From the cell containing the given text, extract its center point as [x, y] coordinate. 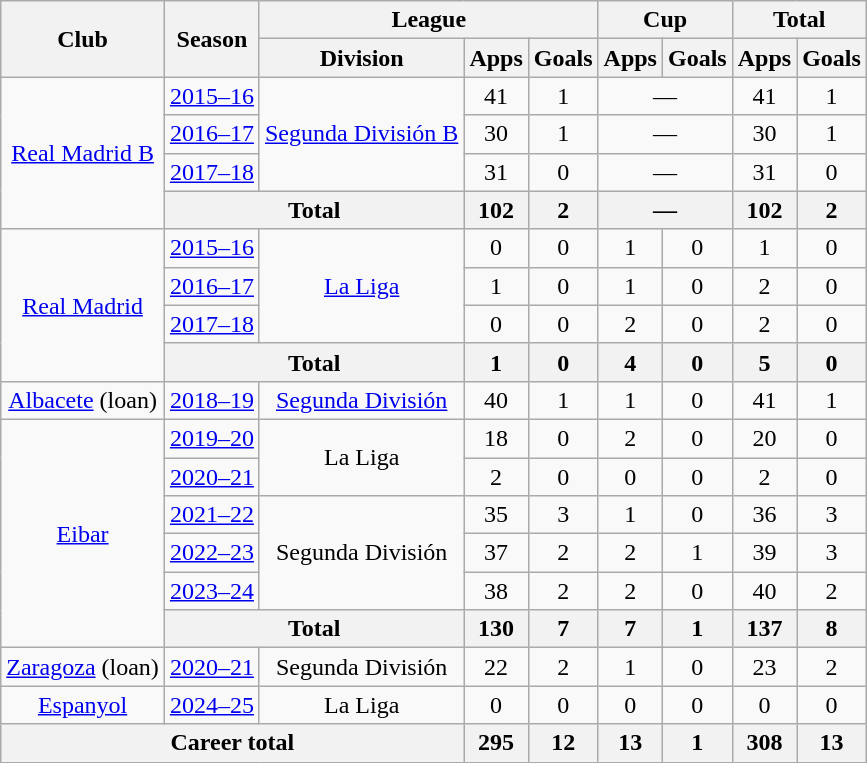
2018–19 [212, 400]
2023–24 [212, 591]
38 [496, 591]
Segunda División B [361, 134]
Real Madrid B [83, 153]
2021–22 [212, 515]
Cup [665, 20]
295 [496, 743]
2019–20 [212, 438]
23 [764, 667]
Eibar [83, 533]
39 [764, 553]
Albacete (loan) [83, 400]
Zaragoza (loan) [83, 667]
Club [83, 39]
4 [630, 362]
37 [496, 553]
5 [764, 362]
8 [832, 629]
2024–25 [212, 705]
12 [563, 743]
Division [361, 58]
130 [496, 629]
Career total [232, 743]
35 [496, 515]
League [428, 20]
18 [496, 438]
36 [764, 515]
2022–23 [212, 553]
Real Madrid [83, 305]
308 [764, 743]
Espanyol [83, 705]
137 [764, 629]
Season [212, 39]
20 [764, 438]
22 [496, 667]
